Identify which cell holds the provided text, then report its (X, Y) central coordinate. 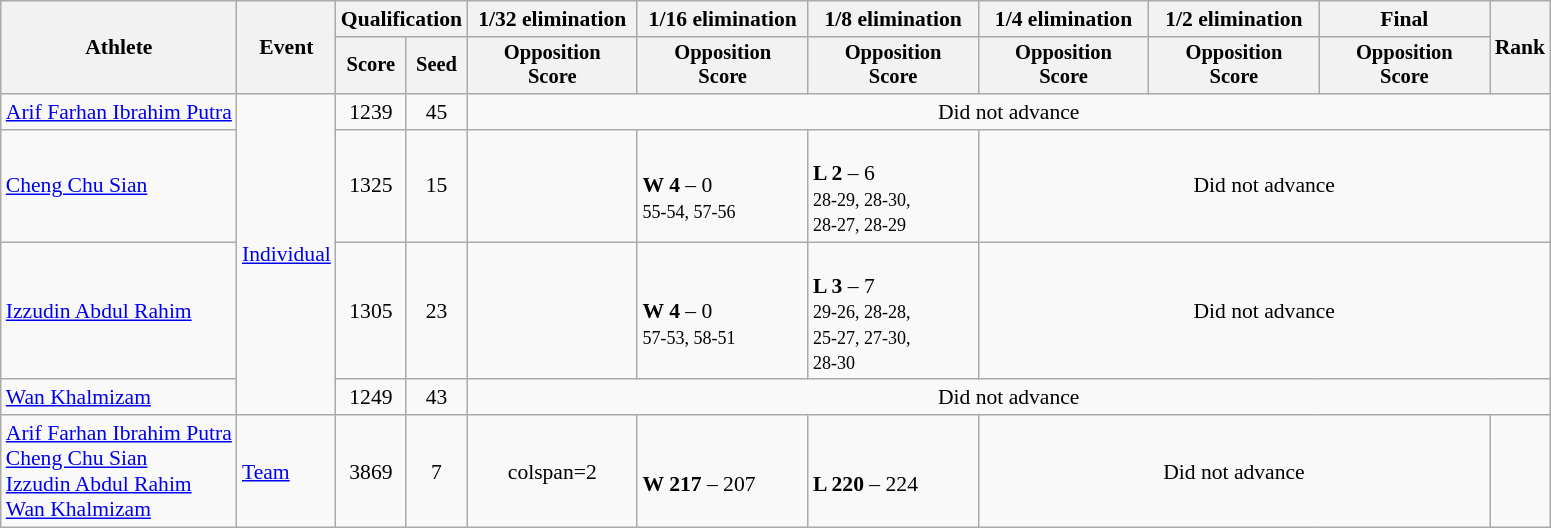
W 4 – 057-53, 58-51 (722, 311)
43 (436, 398)
1/16 elimination (722, 19)
Qualification (402, 19)
Athlete (119, 48)
Rank (1520, 48)
L 220 – 224 (893, 471)
15 (436, 186)
Event (286, 48)
7 (436, 471)
L 2 – 628-29, 28-30, 28-27, 28-29 (893, 186)
Final (1404, 19)
1/2 elimination (1234, 19)
45 (436, 112)
1/4 elimination (1063, 19)
colspan=2 (552, 471)
Cheng Chu Sian (119, 186)
1239 (371, 112)
1/32 elimination (552, 19)
Team (286, 471)
W 4 – 055-54, 57-56 (722, 186)
1/8 elimination (893, 19)
W 217 – 207 (722, 471)
Individual (286, 254)
1249 (371, 398)
Izzudin Abdul Rahim (119, 311)
Wan Khalmizam (119, 398)
Score (371, 66)
23 (436, 311)
1305 (371, 311)
L 3 – 729-26, 28-28, 25-27, 27-30, 28-30 (893, 311)
Seed (436, 66)
1325 (371, 186)
Arif Farhan Ibrahim Putra (119, 112)
3869 (371, 471)
Arif Farhan Ibrahim PutraCheng Chu SianIzzudin Abdul RahimWan Khalmizam (119, 471)
